Pinpoint the cell where the given text exists, returning its [x, y] midpoint coordinate. 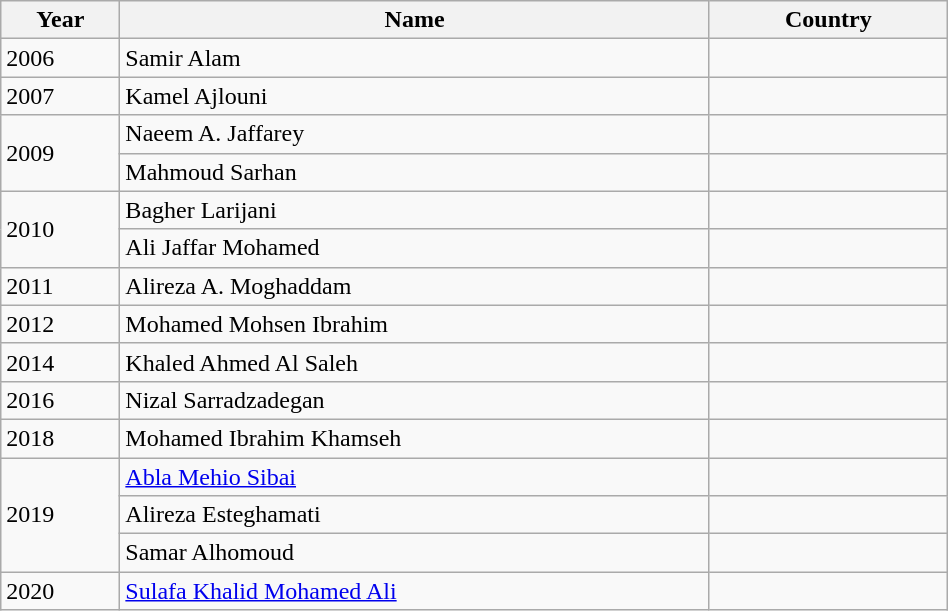
Year [60, 20]
Bagher Larijani [415, 210]
Mahmoud Sarhan [415, 172]
Name [415, 20]
Kamel Ajlouni [415, 96]
2011 [60, 286]
Samar Alhomoud [415, 553]
2019 [60, 515]
Nizal Sarradzadegan [415, 400]
2014 [60, 362]
2009 [60, 153]
Alireza A. Moghaddam [415, 286]
Samir Alam [415, 58]
Naeem A. Jaffarey [415, 134]
2006 [60, 58]
2007 [60, 96]
Alireza Esteghamati [415, 515]
2012 [60, 324]
Country [828, 20]
2016 [60, 400]
Khaled Ahmed Al Saleh [415, 362]
Mohamed Mohsen Ibrahim [415, 324]
2018 [60, 438]
2020 [60, 591]
Abla Mehio Sibai [415, 477]
2010 [60, 229]
Mohamed Ibrahim Khamseh [415, 438]
Ali Jaffar Mohamed [415, 248]
Sulafa Khalid Mohamed Ali [415, 591]
